Output the (X, Y) coordinate of the center of the cell containing the given text.  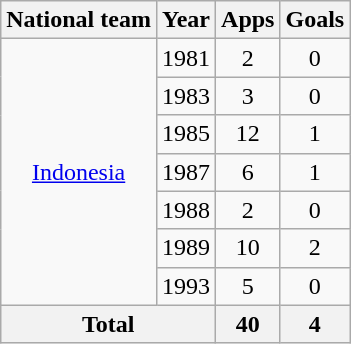
Year (186, 20)
Total (108, 324)
National team (79, 20)
1981 (186, 58)
1988 (186, 210)
3 (248, 96)
1989 (186, 248)
10 (248, 248)
40 (248, 324)
1985 (186, 134)
5 (248, 286)
12 (248, 134)
Apps (248, 20)
6 (248, 172)
1987 (186, 172)
4 (315, 324)
Goals (315, 20)
Indonesia (79, 172)
1993 (186, 286)
1983 (186, 96)
